Extract the [X, Y] coordinate from the center of the cell holding the provided text.  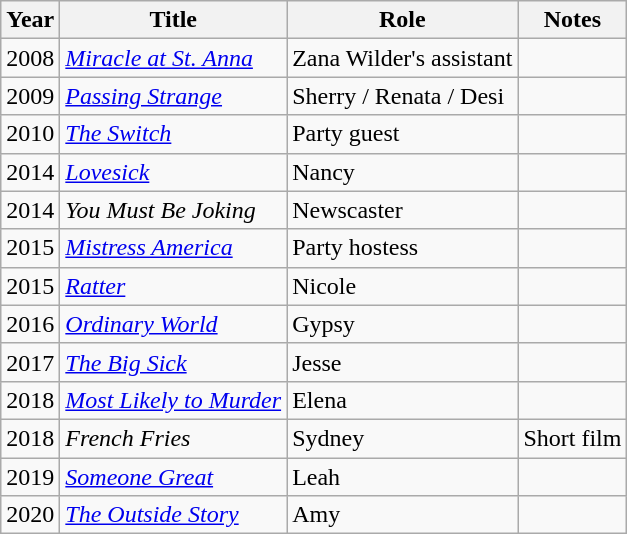
2020 [30, 515]
Someone Great [174, 477]
French Fries [174, 438]
Miracle at St. Anna [174, 58]
2016 [30, 324]
You Must Be Joking [174, 210]
Most Likely to Murder [174, 400]
Amy [402, 515]
2008 [30, 58]
Year [30, 20]
Ratter [174, 286]
Passing Strange [174, 96]
Party guest [402, 134]
The Big Sick [174, 362]
Lovesick [174, 172]
The Switch [174, 134]
Newscaster [402, 210]
Leah [402, 477]
2009 [30, 96]
Elena [402, 400]
Nicole [402, 286]
Gypsy [402, 324]
Title [174, 20]
Party hostess [402, 248]
Nancy [402, 172]
Ordinary World [174, 324]
Short film [572, 438]
2010 [30, 134]
Mistress America [174, 248]
2019 [30, 477]
Notes [572, 20]
Jesse [402, 362]
Role [402, 20]
Sherry / Renata / Desi [402, 96]
2017 [30, 362]
Sydney [402, 438]
The Outside Story [174, 515]
Zana Wilder's assistant [402, 58]
